Scan for the cell matching the given text and deliver its [X, Y] coordinate at center. 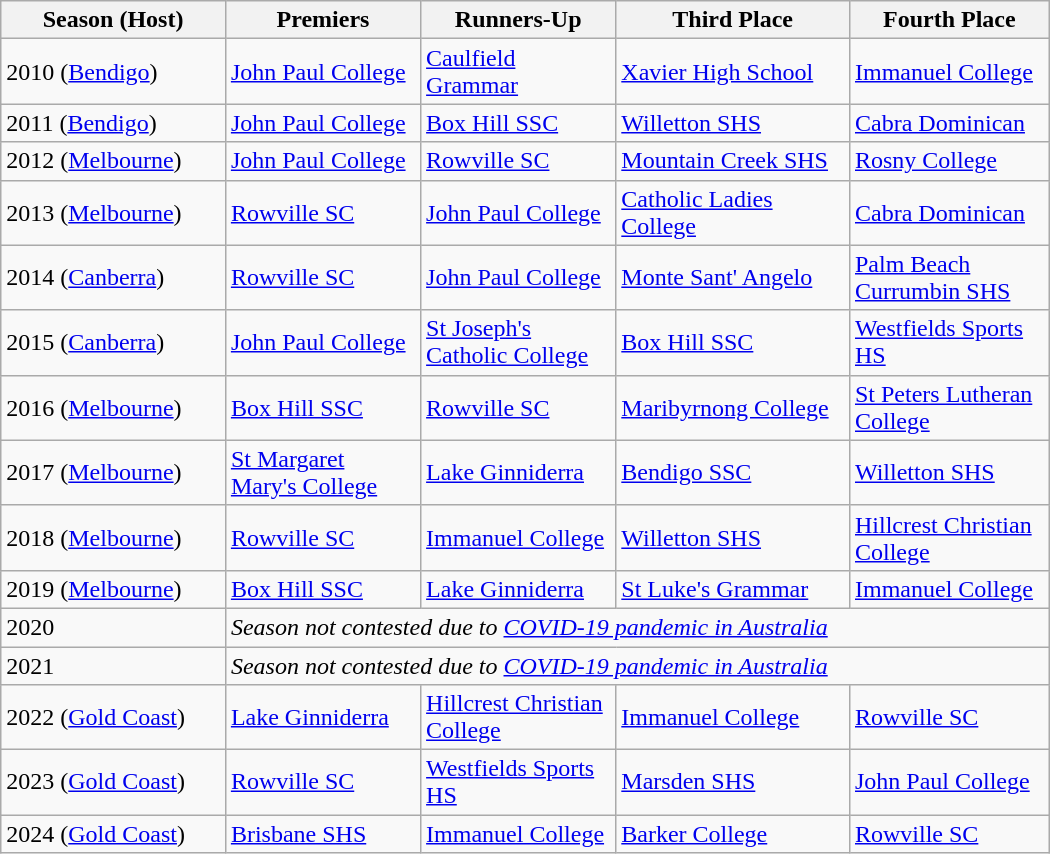
Marsden SHS [733, 782]
St Luke's Grammar [733, 589]
2018 (Melbourne) [114, 538]
Palm Beach Currumbin SHS [949, 278]
2016 (Melbourne) [114, 408]
2012 (Melbourne) [114, 161]
2019 (Melbourne) [114, 589]
Rosny College [949, 161]
St Peters Lutheran College [949, 408]
Bendigo SSC [733, 472]
2023 (Gold Coast) [114, 782]
Premiers [322, 20]
2010 (Bendigo) [114, 72]
2011 (Bendigo) [114, 123]
Mountain Creek SHS [733, 161]
Third Place [733, 20]
Fourth Place [949, 20]
2021 [114, 665]
2024 (Gold Coast) [114, 834]
Season (Host) [114, 20]
Catholic Ladies College [733, 212]
Barker College [733, 834]
Brisbane SHS [322, 834]
St Margaret Mary's College [322, 472]
Caulfield Grammar [518, 72]
2015 (Canberra) [114, 342]
2014 (Canberra) [114, 278]
Xavier High School [733, 72]
2013 (Melbourne) [114, 212]
Maribyrnong College [733, 408]
St Joseph's Catholic College [518, 342]
2017 (Melbourne) [114, 472]
2020 [114, 627]
2022 (Gold Coast) [114, 718]
Monte Sant' Angelo [733, 278]
Runners-Up [518, 20]
